Provide the (x, y) coordinate of the cell's center where the given text is located.  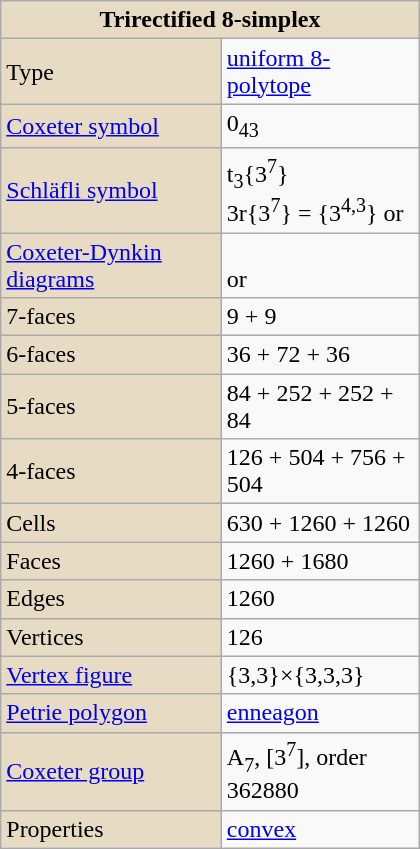
Petrie polygon (112, 713)
enneagon (320, 713)
or (320, 266)
t3{37}3r{37} = {34,3} or (320, 190)
84 + 252 + 252 + 84 (320, 406)
Coxeter symbol (112, 126)
5-faces (112, 406)
{3,3}×{3,3,3} (320, 675)
Vertex figure (112, 675)
7-faces (112, 317)
1260 (320, 599)
Trirectified 8-simplex (210, 20)
630 + 1260 + 1260 (320, 523)
Properties (112, 829)
1260 + 1680 (320, 561)
043 (320, 126)
Type (112, 72)
Vertices (112, 637)
convex (320, 829)
9 + 9 (320, 317)
Cells (112, 523)
126 (320, 637)
uniform 8-polytope (320, 72)
Faces (112, 561)
6-faces (112, 355)
Edges (112, 599)
Schläfli symbol (112, 190)
Coxeter-Dynkin diagrams (112, 266)
A7, [37], order 362880 (320, 771)
36 + 72 + 36 (320, 355)
4-faces (112, 472)
Coxeter group (112, 771)
126 + 504 + 756 + 504 (320, 472)
